Pinpoint the cell where the given text exists, returning its (X, Y) midpoint coordinate. 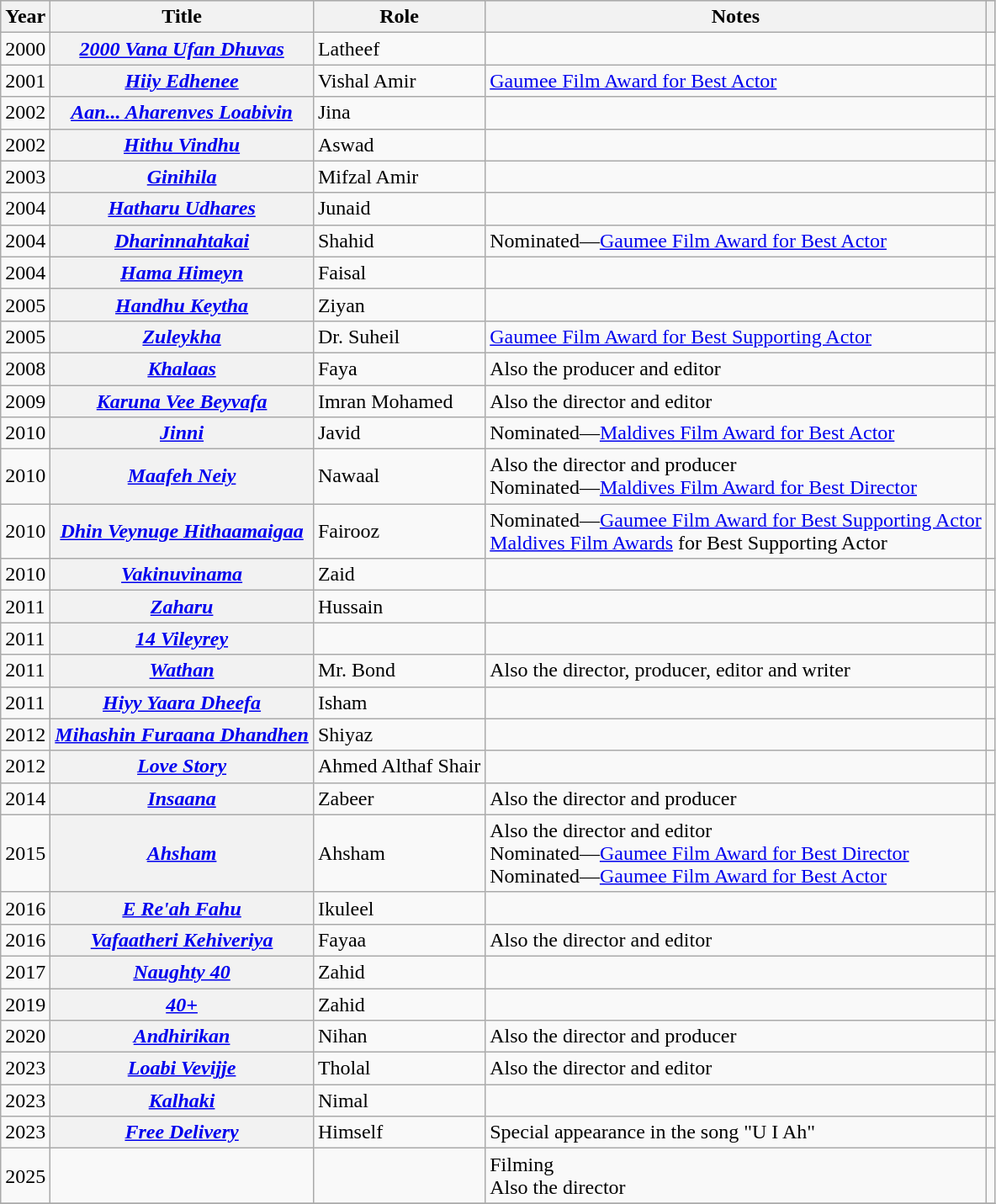
40+ (182, 1004)
Love Story (182, 766)
Latheef (399, 49)
Maafeh Neiy (182, 476)
Himself (399, 1132)
Aan... Aharenves Loabivin (182, 113)
Also the director and producerNominated—Maldives Film Award for Best Director (735, 476)
Hiiy Edhenee (182, 81)
Mifzal Amir (399, 177)
Junaid (399, 209)
Gaumee Film Award for Best Supporting Actor (735, 337)
Mihashin Furaana Dhandhen (182, 735)
Hithu Vindhu (182, 145)
Free Delivery (182, 1132)
2009 (25, 401)
2014 (25, 798)
Loabi Vevijje (182, 1069)
Nominated—Gaumee Film Award for Best Actor (735, 241)
Faya (399, 369)
Also the director and editorNominated—Gaumee Film Award for Best DirectorNominated—Gaumee Film Award for Best Actor (735, 853)
Year (25, 17)
Javid (399, 433)
Jinni (182, 433)
Aswad (399, 145)
Nimal (399, 1101)
Ahmed Althaf Shair (399, 766)
Title (182, 17)
2001 (25, 81)
Vakinuvinama (182, 575)
Fayaa (399, 940)
Khalaas (182, 369)
Faisal (399, 273)
2003 (25, 177)
E Re'ah Fahu (182, 908)
Kalhaki (182, 1101)
Zabeer (399, 798)
Shiyaz (399, 735)
Tholal (399, 1069)
Naughty 40 (182, 972)
Isham (399, 703)
Ginihila (182, 177)
Hatharu Udhares (182, 209)
Karuna Vee Beyvafa (182, 401)
Zuleykha (182, 337)
Also the director, producer, editor and writer (735, 671)
Jina (399, 113)
Dharinnahtakai (182, 241)
Dr. Suheil (399, 337)
Andhirikan (182, 1037)
2015 (25, 853)
Fairooz (399, 532)
Also the producer and editor (735, 369)
Insaana (182, 798)
Role (399, 17)
Shahid (399, 241)
2000 Vana Ufan Dhuvas (182, 49)
2017 (25, 972)
Notes (735, 17)
FilmingAlso the director (735, 1176)
Vishal Amir (399, 81)
Vafaatheri Kehiveriya (182, 940)
Gaumee Film Award for Best Actor (735, 81)
Dhin Veynuge Hithaamaigaa (182, 532)
2000 (25, 49)
Special appearance in the song "U I Ah" (735, 1132)
2008 (25, 369)
Hama Himeyn (182, 273)
2019 (25, 1004)
Nominated—Gaumee Film Award for Best Supporting ActorMaldives Film Awards for Best Supporting Actor (735, 532)
Wathan (182, 671)
Hussain (399, 607)
Handhu Keytha (182, 305)
Zaid (399, 575)
Hiyy Yaara Dheefa (182, 703)
Ziyan (399, 305)
2025 (25, 1176)
Nominated—Maldives Film Award for Best Actor (735, 433)
Imran Mohamed (399, 401)
Zaharu (182, 607)
2020 (25, 1037)
14 Vileyrey (182, 639)
Ikuleel (399, 908)
Mr. Bond (399, 671)
Nihan (399, 1037)
Nawaal (399, 476)
